Return [X, Y] of the center of cell containing provided text 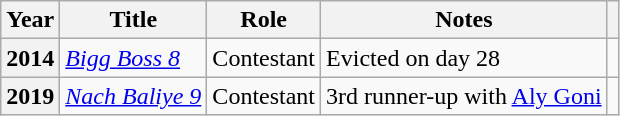
Role [264, 20]
Year [30, 20]
3rd runner-up with Aly Goni [464, 96]
Bigg Boss 8 [134, 58]
Title [134, 20]
Nach Baliye 9 [134, 96]
2014 [30, 58]
Notes [464, 20]
Evicted on day 28 [464, 58]
2019 [30, 96]
